Identify which cell holds the provided text, then report its (x, y) central coordinate. 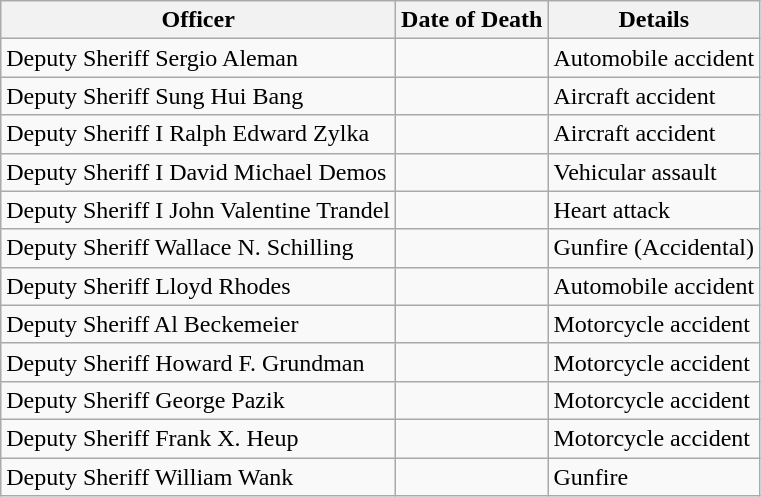
Deputy Sheriff Wallace N. Schilling (198, 248)
Details (654, 20)
Vehicular assault (654, 172)
Deputy Sheriff I Ralph Edward Zylka (198, 134)
Date of Death (472, 20)
Deputy Sheriff Al Beckemeier (198, 324)
Deputy Sheriff Sergio Aleman (198, 58)
Deputy Sheriff William Wank (198, 477)
Deputy Sheriff I John Valentine Trandel (198, 210)
Deputy Sheriff George Pazik (198, 400)
Deputy Sheriff Howard F. Grundman (198, 362)
Officer (198, 20)
Deputy Sheriff Sung Hui Bang (198, 96)
Deputy Sheriff Frank X. Heup (198, 438)
Heart attack (654, 210)
Deputy Sheriff I David Michael Demos (198, 172)
Gunfire (654, 477)
Deputy Sheriff Lloyd Rhodes (198, 286)
Gunfire (Accidental) (654, 248)
